For the text-containing cell, return its midpoint in [x, y] coordinate format. 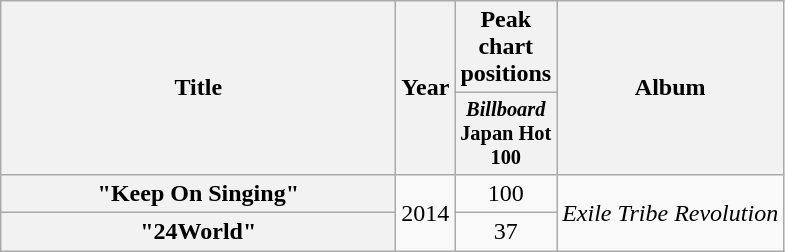
37 [506, 232]
100 [506, 193]
"Keep On Singing" [198, 193]
Year [426, 88]
Billboard Japan Hot 100 [506, 134]
Exile Tribe Revolution [670, 212]
"24World" [198, 232]
Album [670, 88]
Peak chart positions [506, 47]
2014 [426, 212]
Title [198, 88]
